Identify which cell holds the provided text, then report its [X, Y] central coordinate. 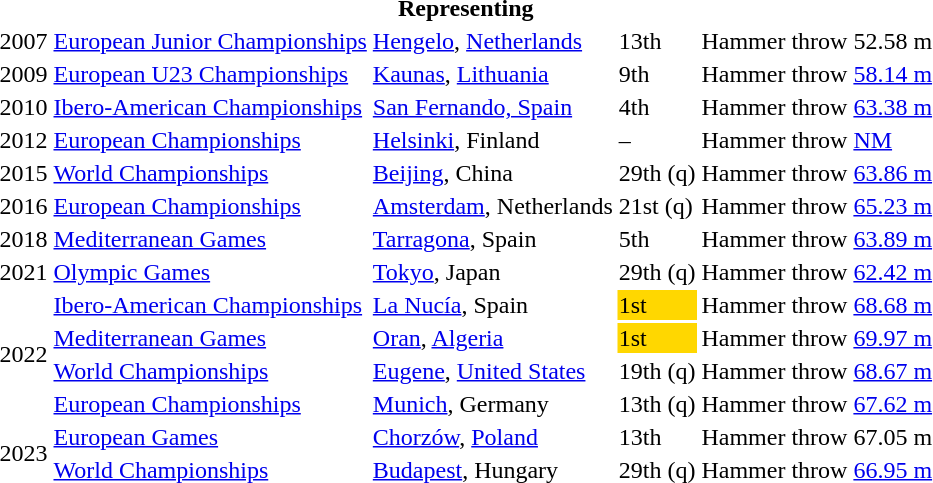
Olympic Games [210, 272]
Hengelo, Netherlands [492, 41]
European U23 Championships [210, 74]
La Nucía, Spain [492, 305]
Tarragona, Spain [492, 239]
Helsinki, Finland [492, 140]
– [657, 140]
Amsterdam, Netherlands [492, 206]
13th (q) [657, 404]
Chorzów, Poland [492, 437]
Eugene, United States [492, 371]
Oran, Algeria [492, 338]
19th (q) [657, 371]
Munich, Germany [492, 404]
Beijing, China [492, 173]
Tokyo, Japan [492, 272]
Kaunas, Lithuania [492, 74]
5th [657, 239]
9th [657, 74]
San Fernando, Spain [492, 107]
21st (q) [657, 206]
4th [657, 107]
European Games [210, 437]
European Junior Championships [210, 41]
